Find where the given text appears and provide that cell's center as (X, Y) coordinate. 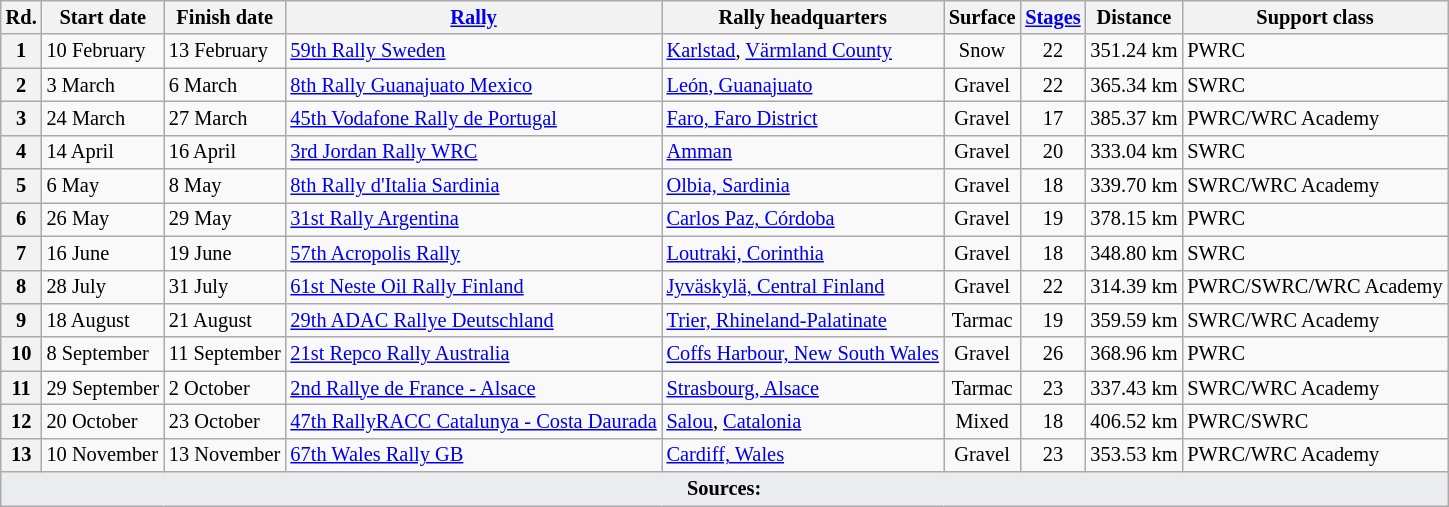
Rally headquarters (803, 17)
29 May (225, 219)
Amman (803, 152)
31 July (225, 287)
8th Rally d'Italia Sardinia (474, 186)
Loutraki, Corinthia (803, 253)
26 (1052, 354)
Salou, Catalonia (803, 421)
31st Rally Argentina (474, 219)
Stages (1052, 17)
8 May (225, 186)
351.24 km (1134, 51)
378.15 km (1134, 219)
1 (22, 51)
PWRC/SWRC/WRC Academy (1314, 287)
9 (22, 320)
12 (22, 421)
Distance (1134, 17)
6 (22, 219)
348.80 km (1134, 253)
7 (22, 253)
27 March (225, 118)
385.37 km (1134, 118)
16 April (225, 152)
59th Rally Sweden (474, 51)
Sources: (724, 489)
17 (1052, 118)
10 November (103, 455)
2 (22, 85)
29th ADAC Rallye Deutschland (474, 320)
Mixed (982, 421)
Cardiff, Wales (803, 455)
337.43 km (1134, 388)
13 (22, 455)
Strasbourg, Alsace (803, 388)
3 March (103, 85)
333.04 km (1134, 152)
13 February (225, 51)
Coffs Harbour, New South Wales (803, 354)
20 October (103, 421)
León, Guanajuato (803, 85)
365.34 km (1134, 85)
29 September (103, 388)
359.59 km (1134, 320)
11 (22, 388)
5 (22, 186)
23 October (225, 421)
16 June (103, 253)
Support class (1314, 17)
20 (1052, 152)
Trier, Rhineland-Palatinate (803, 320)
Karlstad, Värmland County (803, 51)
2 October (225, 388)
8 September (103, 354)
Surface (982, 17)
18 August (103, 320)
8 (22, 287)
4 (22, 152)
2nd Rallye de France - Alsace (474, 388)
Finish date (225, 17)
14 April (103, 152)
19 June (225, 253)
6 March (225, 85)
26 May (103, 219)
11 September (225, 354)
10 (22, 354)
10 February (103, 51)
314.39 km (1134, 287)
Rd. (22, 17)
3rd Jordan Rally WRC (474, 152)
Olbia, Sardinia (803, 186)
28 July (103, 287)
368.96 km (1134, 354)
6 May (103, 186)
67th Wales Rally GB (474, 455)
3 (22, 118)
PWRC/SWRC (1314, 421)
24 March (103, 118)
61st Neste Oil Rally Finland (474, 287)
353.53 km (1134, 455)
21 August (225, 320)
57th Acropolis Rally (474, 253)
Rally (474, 17)
339.70 km (1134, 186)
21st Repco Rally Australia (474, 354)
8th Rally Guanajuato Mexico (474, 85)
Carlos Paz, Córdoba (803, 219)
47th RallyRACC Catalunya - Costa Daurada (474, 421)
13 November (225, 455)
Start date (103, 17)
Faro, Faro District (803, 118)
Snow (982, 51)
Jyväskylä, Central Finland (803, 287)
45th Vodafone Rally de Portugal (474, 118)
406.52 km (1134, 421)
